Extract the [X, Y] coordinate from the center of the cell holding the provided text.  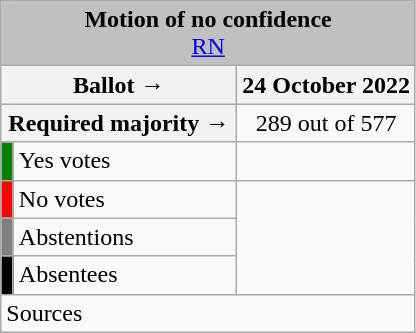
289 out of 577 [326, 123]
Sources [208, 313]
Required majority → [119, 123]
Motion of no confidence RN [208, 34]
Abstentions [125, 237]
Absentees [125, 275]
No votes [125, 199]
Yes votes [125, 161]
24 October 2022 [326, 85]
Ballot → [119, 85]
